Output the (X, Y) coordinate of the center of the cell containing the given text.  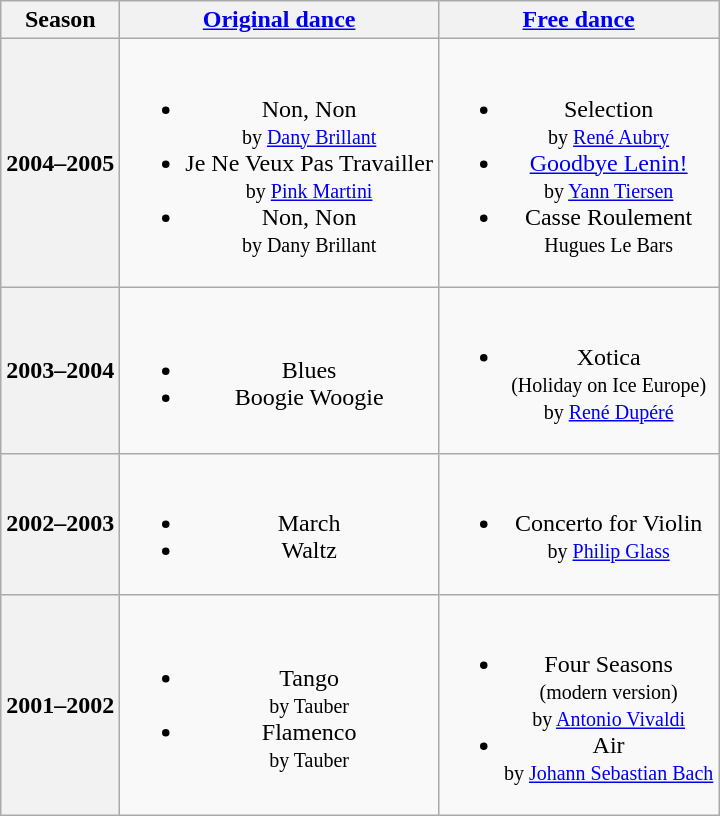
Non, Non by Dany Brillant Je Ne Veux Pas Travailler by Pink Martini Non, Non by Dany Brillant (280, 163)
MarchWaltz (280, 524)
Original dance (280, 20)
Selection by René Aubry Goodbye Lenin! by Yann Tiersen Casse Roulement Hugues Le Bars (578, 163)
Tango by Tauber Flamenco by Tauber (280, 704)
Free dance (578, 20)
2004–2005 (60, 163)
Concerto for Violin by Philip Glass (578, 524)
BluesBoogie Woogie (280, 370)
Four Seasons (modern version) by Antonio Vivaldi Air by Johann Sebastian Bach (578, 704)
Season (60, 20)
2002–2003 (60, 524)
Xotica (Holiday on Ice Europe) by René Dupéré (578, 370)
2003–2004 (60, 370)
2001–2002 (60, 704)
